Scan for the cell matching the given text and deliver its [X, Y] coordinate at center. 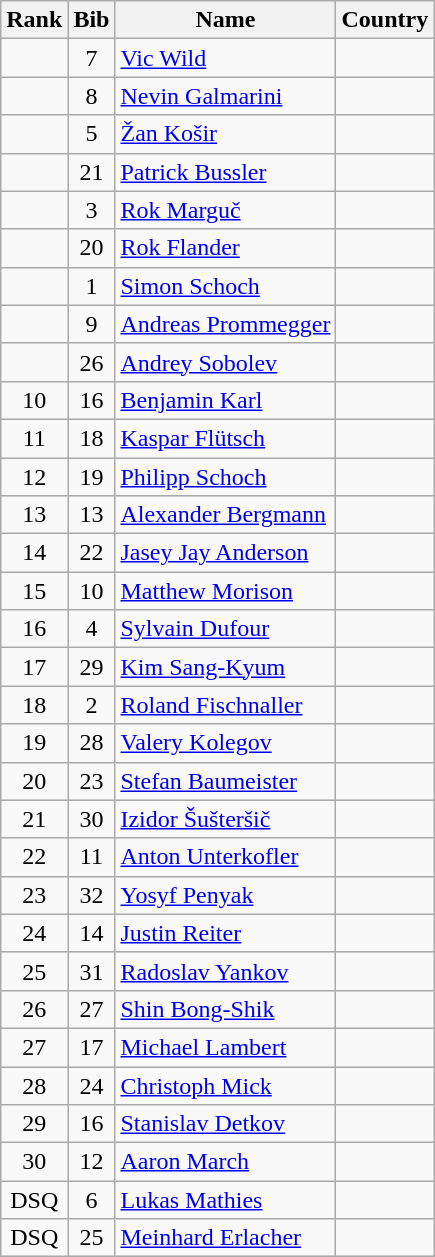
Michael Lambert [226, 1047]
Bib [92, 20]
Meinhard Erlacher [226, 1238]
Patrick Bussler [226, 172]
Rank [34, 20]
3 [92, 210]
5 [92, 134]
Rok Flander [226, 248]
Anton Unterkofler [226, 857]
8 [92, 96]
9 [92, 324]
Stanislav Detkov [226, 1124]
Justin Reiter [226, 933]
Vic Wild [226, 58]
Alexander Bergmann [226, 515]
Kim Sang-Kyum [226, 667]
32 [92, 895]
7 [92, 58]
6 [92, 1200]
Kaspar Flütsch [226, 438]
Yosyf Penyak [226, 895]
Nevin Galmarini [226, 96]
Roland Fischnaller [226, 705]
4 [92, 629]
Lukas Mathies [226, 1200]
Jasey Jay Anderson [226, 553]
Stefan Baumeister [226, 781]
Andreas Prommegger [226, 324]
15 [34, 591]
Matthew Morison [226, 591]
Rok Marguč [226, 210]
Žan Košir [226, 134]
Valery Kolegov [226, 743]
Sylvain Dufour [226, 629]
Name [226, 20]
2 [92, 705]
Country [385, 20]
Radoslav Yankov [226, 971]
Christoph Mick [226, 1085]
Philipp Schoch [226, 477]
1 [92, 286]
Simon Schoch [226, 286]
Aaron March [226, 1162]
Shin Bong-Shik [226, 1009]
Benjamin Karl [226, 400]
31 [92, 971]
Andrey Sobolev [226, 362]
Izidor Šušteršič [226, 819]
